Output the (x, y) coordinate of the center of the cell containing the given text.  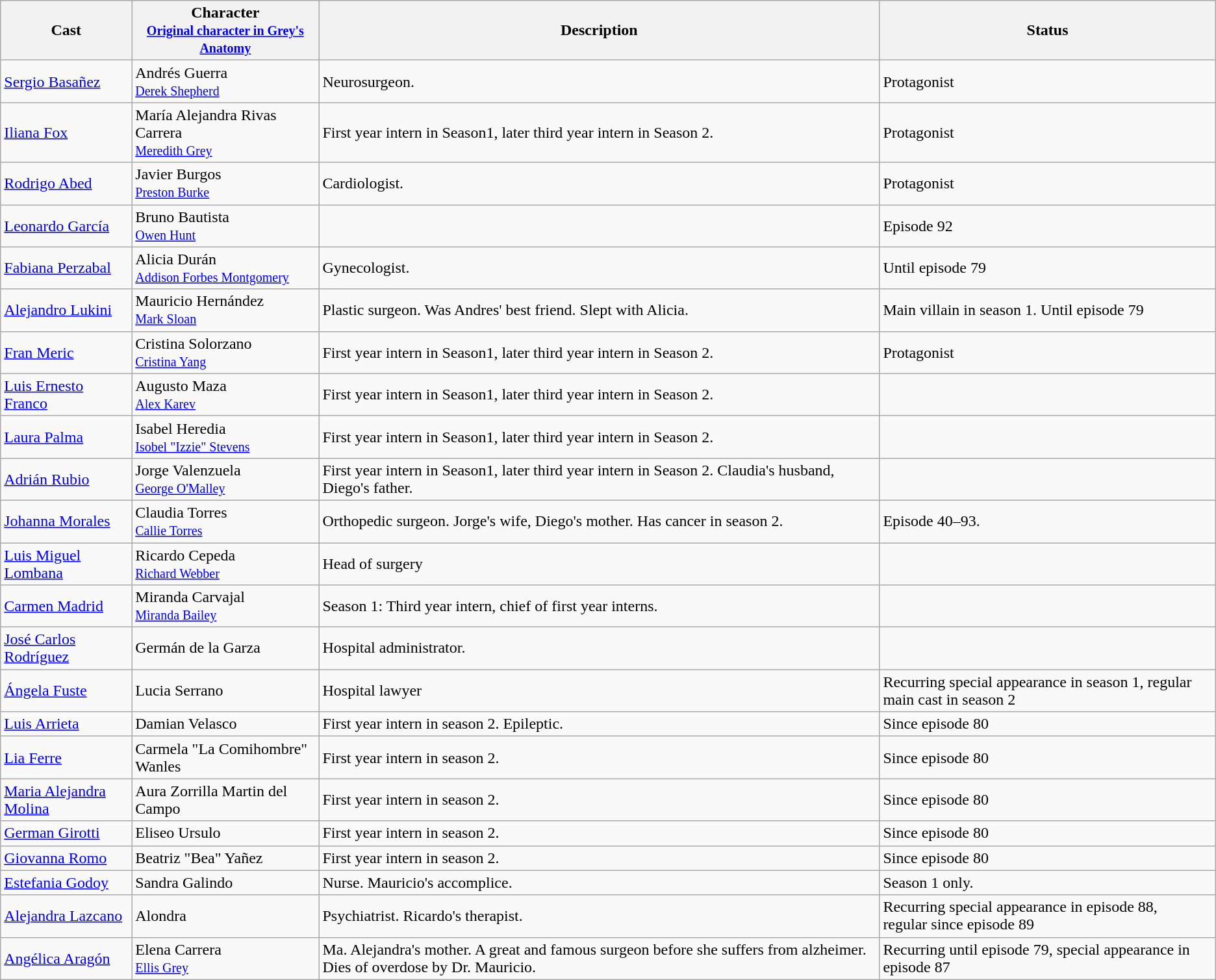
Until episode 79 (1047, 268)
German Girotti (66, 833)
María Alejandra Rivas Carrera Meredith Grey (225, 132)
Maria Alejandra Molina (66, 800)
Gynecologist. (599, 268)
Recurring special appearance in episode 88, regular since episode 89 (1047, 916)
Alejandra Lazcano (66, 916)
Aura Zorrilla Martin del Campo (225, 800)
Luis Arrieta (66, 724)
Episode 92 (1047, 226)
Mauricio Hernández Mark Sloan (225, 310)
Elena CarreraEllis Grey (225, 959)
Neurosurgeon. (599, 82)
Carmela "La Comihombre" Wanles (225, 757)
Fabiana Perzabal (66, 268)
Head of surgery (599, 564)
Description (599, 31)
Germán de la Garza (225, 648)
Lucia Serrano (225, 691)
Lia Ferre (66, 757)
Carmen Madrid (66, 607)
Ángela Fuste (66, 691)
Alejandro Lukini (66, 310)
Season 1: Third year intern, chief of first year interns. (599, 607)
Alondra (225, 916)
Augusto Maza Alex Karev (225, 395)
Jorge Valenzuela George O'Malley (225, 479)
Laura Palma (66, 436)
Sandra Galindo (225, 883)
Episode 40–93. (1047, 521)
Iliana Fox (66, 132)
Isabel Heredia Isobel "Izzie" Stevens (225, 436)
Recurring until episode 79, special appearance in episode 87 (1047, 959)
Giovanna Romo (66, 858)
Rodrigo Abed (66, 183)
Status (1047, 31)
Eliseo Ursulo (225, 833)
Beatriz "Bea" Yañez (225, 858)
Javier BurgosPreston Burke (225, 183)
Adrián Rubio (66, 479)
Ma. Alejandra's mother. A great and famous surgeon before she suffers from alzheimer. Dies of overdose by Dr. Mauricio. (599, 959)
Cast (66, 31)
Alicia Durán Addison Forbes Montgomery (225, 268)
Orthopedic surgeon. Jorge's wife, Diego's mother. Has cancer in season 2. (599, 521)
First year intern in season 2. Epileptic. (599, 724)
Damian Velasco (225, 724)
Angélica Aragón (66, 959)
Cardiologist. (599, 183)
Ricardo Cepeda Richard Webber (225, 564)
Plastic surgeon. Was Andres' best friend. Slept with Alicia. (599, 310)
Fran Meric (66, 352)
CharacterOriginal character in Grey's Anatomy (225, 31)
Season 1 only. (1047, 883)
Andrés Guerra Derek Shepherd (225, 82)
Claudia Torres Callie Torres (225, 521)
Leonardo García (66, 226)
Psychiatrist. Ricardo's therapist. (599, 916)
Luis Miguel Lombana (66, 564)
Main villain in season 1. Until episode 79 (1047, 310)
Hospital lawyer (599, 691)
Miranda Carvajal Miranda Bailey (225, 607)
José Carlos Rodríguez (66, 648)
First year intern in Season1, later third year intern in Season 2. Claudia's husband, Diego's father. (599, 479)
Estefania Godoy (66, 883)
Nurse. Mauricio's accomplice. (599, 883)
Luis Ernesto Franco (66, 395)
Cristina Solorzano Cristina Yang (225, 352)
Bruno Bautista Owen Hunt (225, 226)
Johanna Morales (66, 521)
Hospital administrator. (599, 648)
Recurring special appearance in season 1, regular main cast in season 2 (1047, 691)
Sergio Basañez (66, 82)
